Capture the cell that displays the provided text and extract its (X, Y) central coordinate. 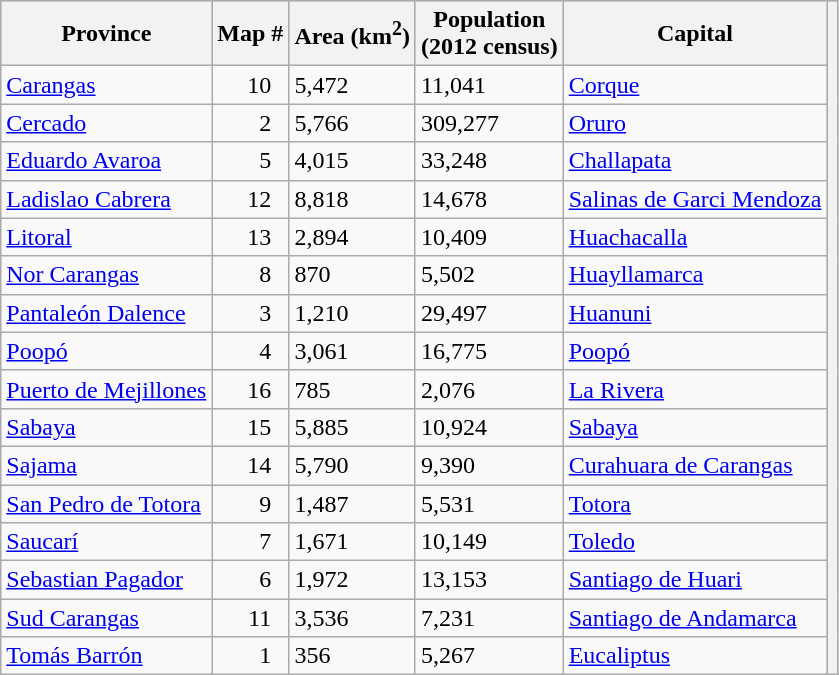
Ladislao Cabrera (106, 199)
13 (250, 237)
16,775 (489, 351)
1,210 (352, 313)
Pantaleón Dalence (106, 313)
Toledo (695, 542)
356 (352, 656)
5 (250, 161)
1 (250, 656)
12 (250, 199)
2 (250, 123)
Litoral (106, 237)
870 (352, 275)
Cercado (106, 123)
Corque (695, 85)
2,076 (489, 389)
14 (250, 465)
33,248 (489, 161)
5,267 (489, 656)
Area (km2) (352, 34)
Huachacalla (695, 237)
Curahuara de Carangas (695, 465)
Tomás Barrón (106, 656)
15 (250, 427)
5,790 (352, 465)
San Pedro de Totora (106, 503)
5,502 (489, 275)
785 (352, 389)
Salinas de Garci Mendoza (695, 199)
7,231 (489, 618)
Saucarí (106, 542)
10,924 (489, 427)
Sajama (106, 465)
9,390 (489, 465)
Map # (250, 34)
Puerto de Mejillones (106, 389)
Totora (695, 503)
16 (250, 389)
Eduardo Avaroa (106, 161)
3 (250, 313)
3,061 (352, 351)
Carangas (106, 85)
Population (2012 census) (489, 34)
9 (250, 503)
5,472 (352, 85)
Challapata (695, 161)
5,531 (489, 503)
Oruro (695, 123)
Huanuni (695, 313)
29,497 (489, 313)
Sud Carangas (106, 618)
309,277 (489, 123)
Capital (695, 34)
1,972 (352, 580)
10,149 (489, 542)
5,766 (352, 123)
14,678 (489, 199)
La Rivera (695, 389)
Santiago de Huari (695, 580)
10,409 (489, 237)
2,894 (352, 237)
Eucaliptus (695, 656)
11,041 (489, 85)
Huayllamarca (695, 275)
10 (250, 85)
4,015 (352, 161)
5,885 (352, 427)
8 (250, 275)
Province (106, 34)
Santiago de Andamarca (695, 618)
6 (250, 580)
Sebastian Pagador (106, 580)
7 (250, 542)
11 (250, 618)
Nor Carangas (106, 275)
13,153 (489, 580)
1,487 (352, 503)
1,671 (352, 542)
3,536 (352, 618)
8,818 (352, 199)
4 (250, 351)
